Provide the [x, y] coordinate of the cell's center where the given text is located.  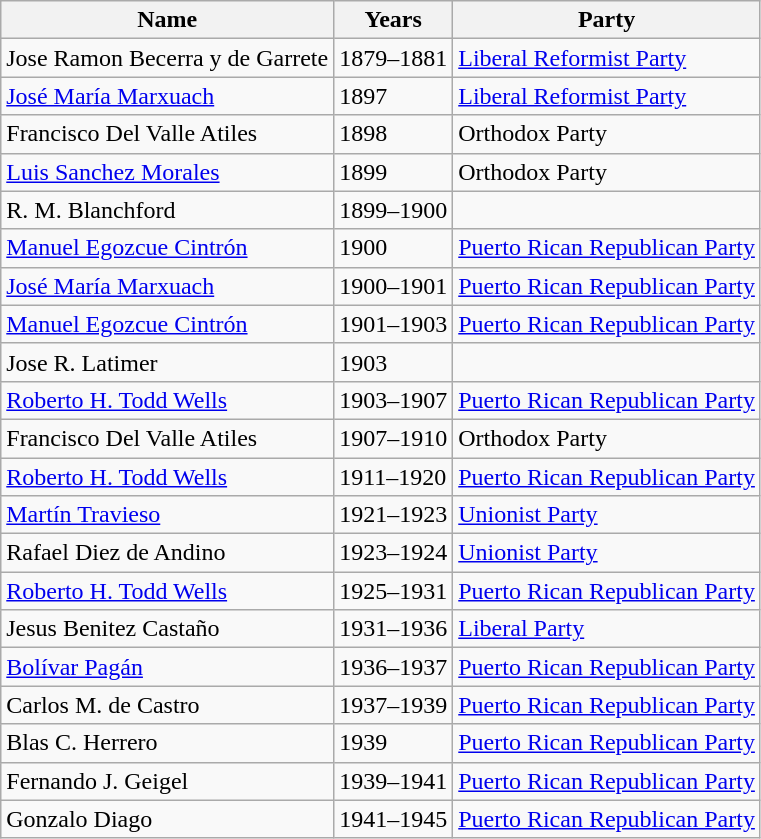
1899–1900 [394, 210]
Liberal Party [607, 629]
Jose Ramon Becerra y de Garrete [168, 58]
1899 [394, 172]
Carlos M. de Castro [168, 705]
1907–1910 [394, 438]
Bolívar Pagán [168, 667]
Years [394, 20]
1941–1945 [394, 819]
Party [607, 20]
1939–1941 [394, 781]
Jose R. Latimer [168, 362]
1939 [394, 743]
Luis Sanchez Morales [168, 172]
Name [168, 20]
1897 [394, 96]
1931–1936 [394, 629]
Gonzalo Diago [168, 819]
1903–1907 [394, 400]
1900 [394, 248]
Blas C. Herrero [168, 743]
1921–1923 [394, 515]
1900–1901 [394, 286]
1923–1924 [394, 553]
1898 [394, 134]
Rafael Diez de Andino [168, 553]
1936–1937 [394, 667]
1879–1881 [394, 58]
Martín Travieso [168, 515]
Fernando J. Geigel [168, 781]
1901–1903 [394, 324]
1903 [394, 362]
1925–1931 [394, 591]
Jesus Benitez Castaño [168, 629]
R. M. Blanchford [168, 210]
1937–1939 [394, 705]
1911–1920 [394, 477]
